From the cell containing the given text, extract its center point as (x, y) coordinate. 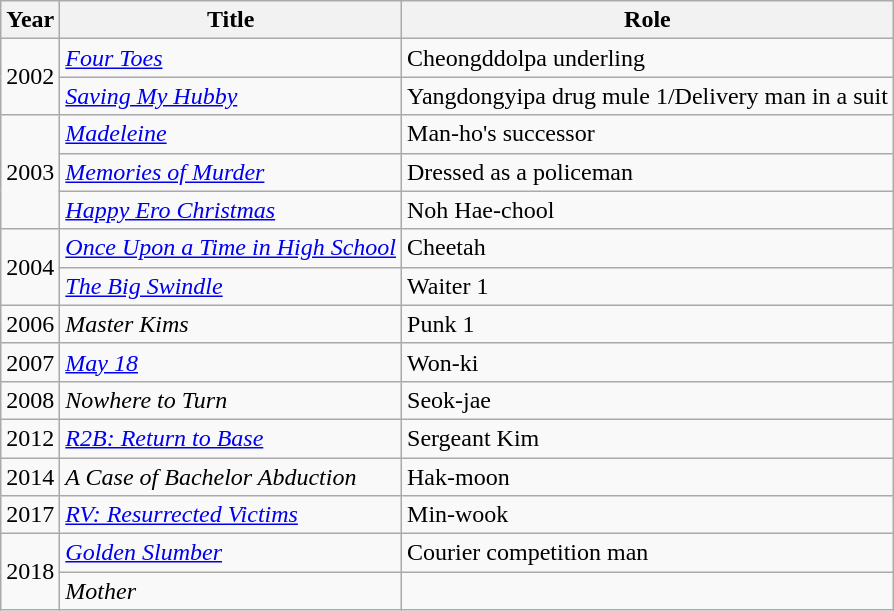
Punk 1 (648, 324)
Min-wook (648, 515)
2002 (30, 77)
2017 (30, 515)
Seok-jae (648, 400)
R2B: Return to Base (231, 438)
2004 (30, 267)
Courier competition man (648, 553)
2008 (30, 400)
Role (648, 20)
Won-ki (648, 362)
Memories of Murder (231, 172)
Saving My Hubby (231, 96)
2014 (30, 477)
A Case of Bachelor Abduction (231, 477)
Master Kims (231, 324)
2007 (30, 362)
Cheetah (648, 248)
May 18 (231, 362)
2006 (30, 324)
Cheongddolpa underling (648, 58)
2018 (30, 572)
2003 (30, 172)
Yangdongyipa drug mule 1/Delivery man in a suit (648, 96)
Golden Slumber (231, 553)
Once Upon a Time in High School (231, 248)
The Big Swindle (231, 286)
Mother (231, 591)
Four Toes (231, 58)
Year (30, 20)
Happy Ero Christmas (231, 210)
Madeleine (231, 134)
Dressed as a policeman (648, 172)
Noh Hae-chool (648, 210)
2012 (30, 438)
RV: Resurrected Victims (231, 515)
Hak-moon (648, 477)
Sergeant Kim (648, 438)
Nowhere to Turn (231, 400)
Title (231, 20)
Man-ho's successor (648, 134)
Waiter 1 (648, 286)
